Capture the cell that displays the provided text and extract its (X, Y) central coordinate. 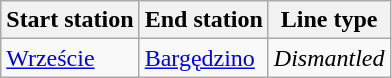
End station (204, 20)
Bargędzino (204, 58)
Line type (329, 20)
Start station (70, 20)
Wrzeście (70, 58)
Dismantled (329, 58)
